Identify which cell holds the provided text, then report its (x, y) central coordinate. 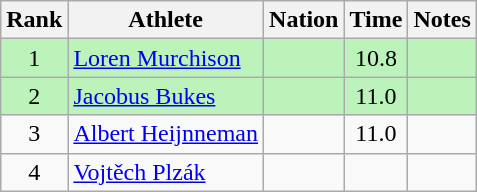
3 (34, 134)
Vojtěch Plzák (166, 172)
2 (34, 96)
Loren Murchison (166, 58)
Jacobus Bukes (166, 96)
10.8 (376, 58)
Rank (34, 20)
Albert Heijnneman (166, 134)
Notes (442, 20)
4 (34, 172)
Athlete (166, 20)
1 (34, 58)
Nation (304, 20)
Time (376, 20)
